Detect which cell encompasses the target text, then output its [X, Y] center coordinate. 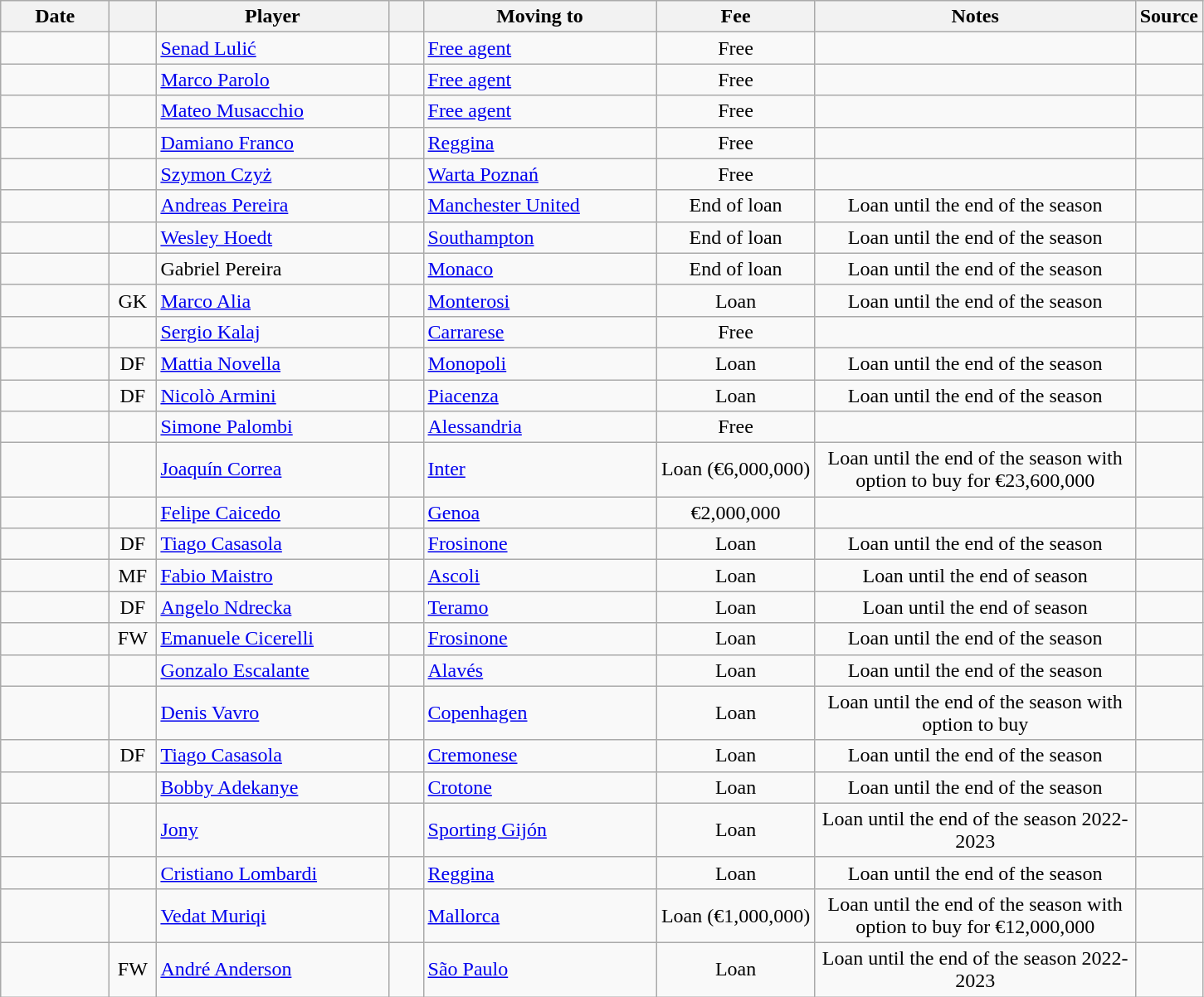
Carrarese [539, 332]
Denis Vavro [272, 713]
Sporting Gijón [539, 829]
Loan (€1,000,000) [735, 916]
André Anderson [272, 969]
Felipe Caicedo [272, 513]
Date [55, 17]
Nicolò Armini [272, 396]
Simone Palombi [272, 427]
Mallorca [539, 916]
Loan until the end of the season with option to buy [975, 713]
Joaquín Correa [272, 469]
Warta Poznań [539, 174]
Gonzalo Escalante [272, 670]
Cremonese [539, 756]
MF [133, 576]
Crotone [539, 787]
Mateo Musacchio [272, 111]
Piacenza [539, 396]
Wesley Hoedt [272, 237]
Marco Alia [272, 300]
Loan until the end of the season with option to buy for €23,600,000 [975, 469]
Monterosi [539, 300]
Sergio Kalaj [272, 332]
Teramo [539, 607]
Genoa [539, 513]
Monopoli [539, 363]
Manchester United [539, 206]
Fabio Maistro [272, 576]
Andreas Pereira [272, 206]
Alavés [539, 670]
Senad Lulić [272, 48]
Gabriel Pereira [272, 269]
Southampton [539, 237]
Alessandria [539, 427]
Moving to [539, 17]
Jony [272, 829]
Loan (€6,000,000) [735, 469]
Loan until the end of the season with option to buy for €12,000,000 [975, 916]
Source [1168, 17]
GK [133, 300]
Copenhagen [539, 713]
Angelo Ndrecka [272, 607]
€2,000,000 [735, 513]
Bobby Adekanye [272, 787]
Cristiano Lombardi [272, 873]
Inter [539, 469]
Ascoli [539, 576]
São Paulo [539, 969]
Notes [975, 17]
Marco Parolo [272, 80]
Vedat Muriqi [272, 916]
Mattia Novella [272, 363]
Fee [735, 17]
Damiano Franco [272, 143]
Szymon Czyż [272, 174]
Monaco [539, 269]
Emanuele Cicerelli [272, 639]
Player [272, 17]
